Pinpoint the cell where the given text exists, returning its (X, Y) midpoint coordinate. 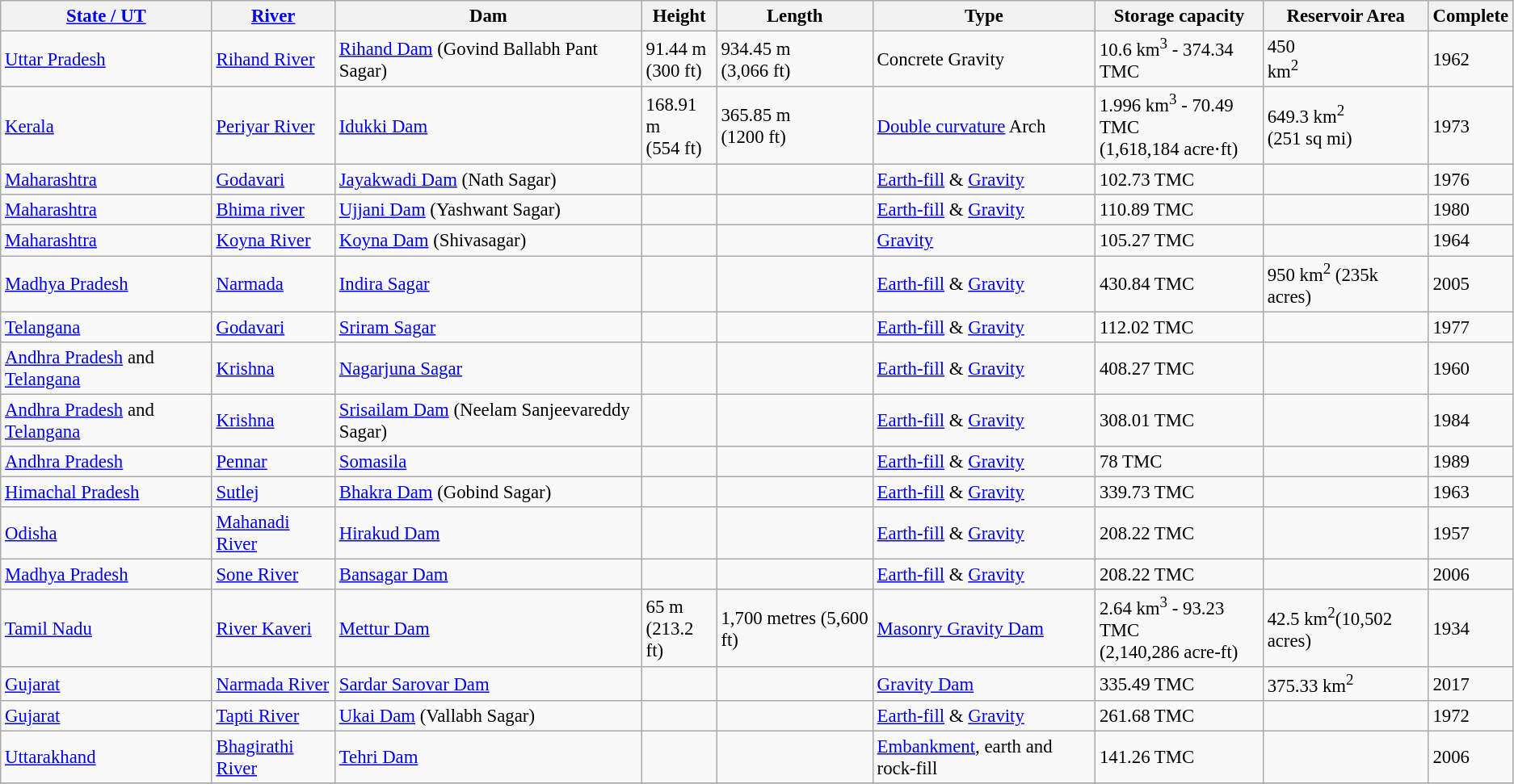
Sutlej (273, 492)
649.3 km2(251 sq mi) (1346, 126)
Reservoir Area (1346, 16)
Sriram Sagar (488, 327)
Height (679, 16)
Sone River (273, 574)
Ujjani Dam (Yashwant Sagar) (488, 211)
Narmada (273, 284)
1973 (1470, 126)
1964 (1470, 241)
1976 (1470, 180)
1989 (1470, 462)
Telangana (107, 327)
1957 (1470, 533)
Srisailam Dam (Neelam Sanjeevareddy Sagar) (488, 420)
Periyar River (273, 126)
1960 (1470, 368)
Jayakwadi Dam (Nath Sagar) (488, 180)
2005 (1470, 284)
Narmada River (273, 684)
Odisha (107, 533)
Kerala (107, 126)
River (273, 16)
1984 (1470, 420)
2.64 km3 - 93.23 TMC(2,140,286 acre-ft) (1180, 628)
Tamil Nadu (107, 628)
1980 (1470, 211)
Bhagirathi River (273, 757)
110.89 TMC (1180, 211)
Complete (1470, 16)
365.85 m(1200 ft) (795, 126)
1972 (1470, 716)
10.6 km3 - 374.34 TMC (1180, 60)
Rihand River (273, 60)
Type (984, 16)
Tapti River (273, 716)
1,700 metres (5,600 ft) (795, 628)
1963 (1470, 492)
1962 (1470, 60)
934.45 m(3,066 ft) (795, 60)
State / UT (107, 16)
Uttarakhand (107, 757)
102.73 TMC (1180, 180)
1977 (1470, 327)
375.33 km2 (1346, 684)
450km2 (1346, 60)
141.26 TMC (1180, 757)
River Kaveri (273, 628)
Uttar Pradesh (107, 60)
105.27 TMC (1180, 241)
Somasila (488, 462)
408.27 TMC (1180, 368)
42.5 km2(10,502 acres) (1346, 628)
Mahanadi River (273, 533)
1.996 km3 - 70.49 TMC(1,618,184 acre⋅ft) (1180, 126)
Sardar Sarovar Dam (488, 684)
Hirakud Dam (488, 533)
Nagarjuna Sagar (488, 368)
168.91 m(554 ft) (679, 126)
Bhima river (273, 211)
Bansagar Dam (488, 574)
65 m(213.2 ft) (679, 628)
Indira Sagar (488, 284)
Storage capacity (1180, 16)
Masonry Gravity Dam (984, 628)
78 TMC (1180, 462)
Idukki Dam (488, 126)
Mettur Dam (488, 628)
2017 (1470, 684)
308.01 TMC (1180, 420)
Himachal Pradesh (107, 492)
Koyna Dam (Shivasagar) (488, 241)
Bhakra Dam (Gobind Sagar) (488, 492)
Pennar (273, 462)
Koyna River (273, 241)
Double curvature Arch (984, 126)
1934 (1470, 628)
Ukai Dam (Vallabh Sagar) (488, 716)
Gravity Dam (984, 684)
950 km2 (235k acres) (1346, 284)
Dam (488, 16)
Tehri Dam (488, 757)
Andhra Pradesh (107, 462)
Rihand Dam (Govind Ballabh Pant Sagar) (488, 60)
112.02 TMC (1180, 327)
261.68 TMC (1180, 716)
Length (795, 16)
339.73 TMC (1180, 492)
335.49 TMC (1180, 684)
91.44 m(300 ft) (679, 60)
Concrete Gravity (984, 60)
Embankment, earth and rock-fill (984, 757)
430.84 TMC (1180, 284)
Gravity (984, 241)
